Scan for the cell matching the given text and deliver its [x, y] coordinate at center. 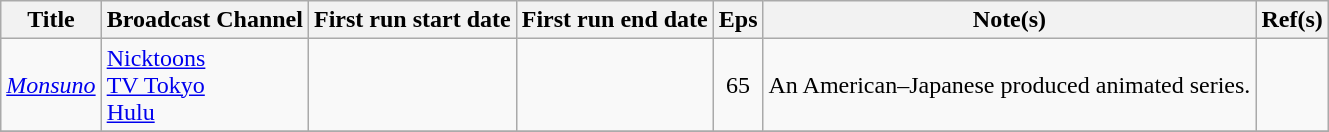
NicktoonsTV TokyoHulu [204, 85]
Note(s) [1010, 20]
Monsuno [51, 85]
Eps [738, 20]
Ref(s) [1292, 20]
Title [51, 20]
Broadcast Channel [204, 20]
An American–Japanese produced animated series. [1010, 85]
First run start date [412, 20]
65 [738, 85]
First run end date [614, 20]
